Return the (x, y) coordinate for the center point of the cell that contains the specified text.  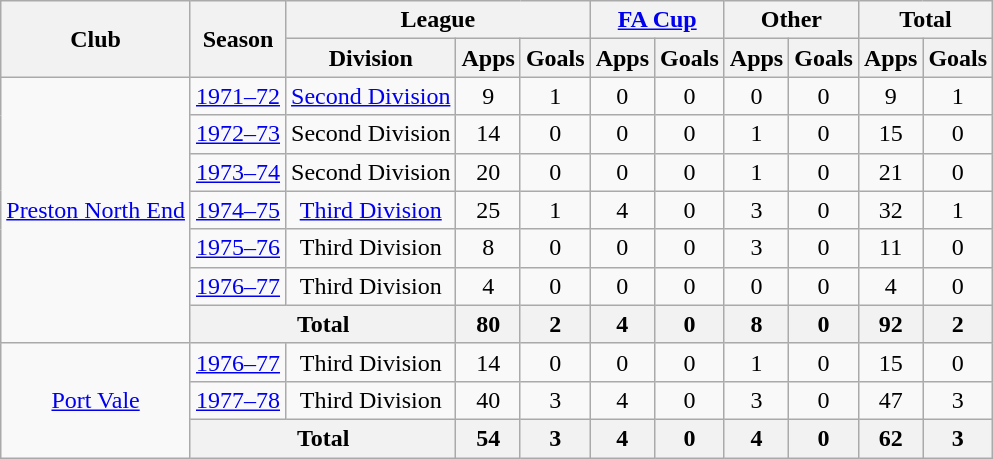
League (438, 20)
47 (890, 400)
Season (238, 39)
20 (488, 172)
Preston North End (96, 210)
54 (488, 438)
Port Vale (96, 400)
Club (96, 39)
25 (488, 210)
62 (890, 438)
Other (791, 20)
FA Cup (657, 20)
1975–76 (238, 248)
80 (488, 324)
11 (890, 248)
1973–74 (238, 172)
1972–73 (238, 134)
21 (890, 172)
1974–75 (238, 210)
1977–78 (238, 400)
92 (890, 324)
1971–72 (238, 96)
32 (890, 210)
40 (488, 400)
Division (371, 58)
